Pinpoint the cell where the given text exists, returning its [x, y] midpoint coordinate. 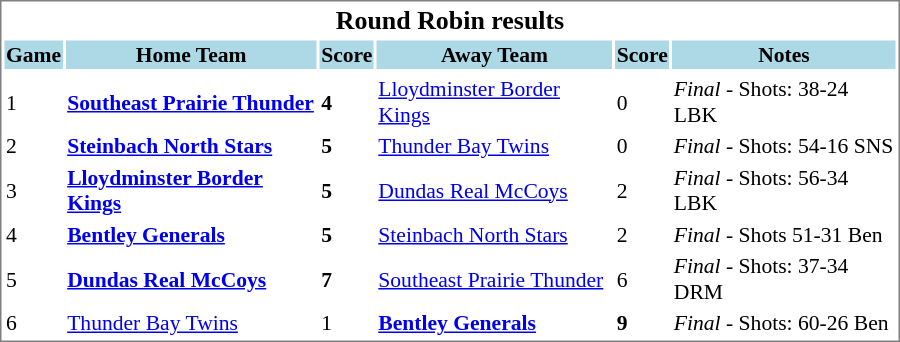
Away Team [494, 54]
Game [33, 54]
3 [33, 191]
Final - Shots: 54-16 SNS [784, 146]
Final - Shots: 38-24 LBK [784, 102]
Home Team [192, 54]
Notes [784, 54]
9 [642, 323]
Final - Shots: 56-34 LBK [784, 191]
7 [347, 279]
Final - Shots: 37-34 DRM [784, 279]
Final - Shots: 60-26 Ben [784, 323]
Final - Shots 51-31 Ben [784, 234]
Round Robin results [450, 20]
